Find where the given text appears and provide that cell's center as [X, Y] coordinate. 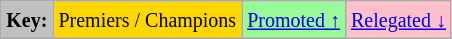
Premiers / Champions [148, 20]
Promoted ↑ [294, 20]
Key: [27, 20]
Relegated ↓ [398, 20]
